Extract the (x, y) coordinate from the center of the cell holding the provided text.  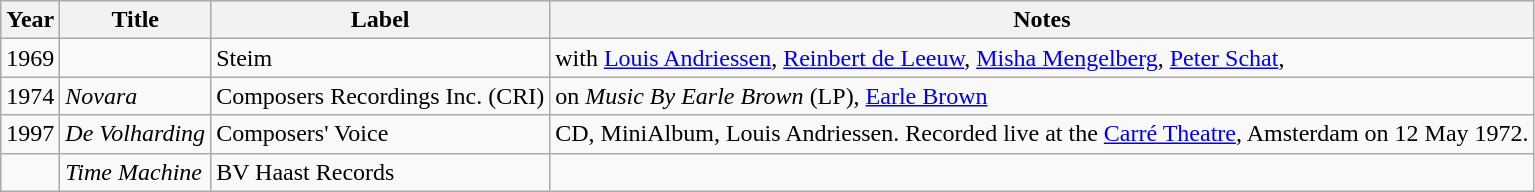
CD, MiniAlbum, Louis Andriessen. Recorded live at the Carré Theatre, Amsterdam on 12 May 1972. (1042, 134)
BV Haast Records (380, 172)
Composers' Voice (380, 134)
on Music By Earle Brown (LP), Earle Brown (1042, 96)
1969 (30, 58)
with Louis Andriessen, Reinbert de Leeuw, Misha Mengelberg, Peter Schat, (1042, 58)
De Volharding (136, 134)
Composers Recordings Inc. (CRI) (380, 96)
1974 (30, 96)
Notes (1042, 20)
Time Machine (136, 172)
Year (30, 20)
Label (380, 20)
Steim (380, 58)
Title (136, 20)
Novara (136, 96)
1997 (30, 134)
